Extract the [X, Y] coordinate from the center of the cell holding the provided text.  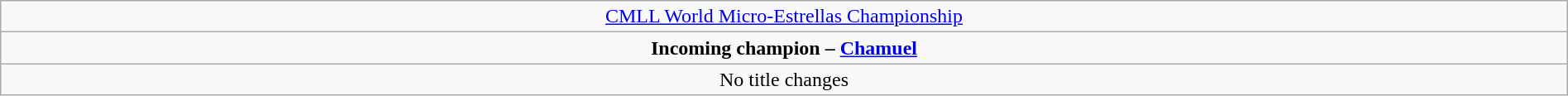
CMLL World Micro-Estrellas Championship [784, 17]
Incoming champion – Chamuel [784, 48]
No title changes [784, 79]
